Capture the cell that displays the provided text and extract its [X, Y] central coordinate. 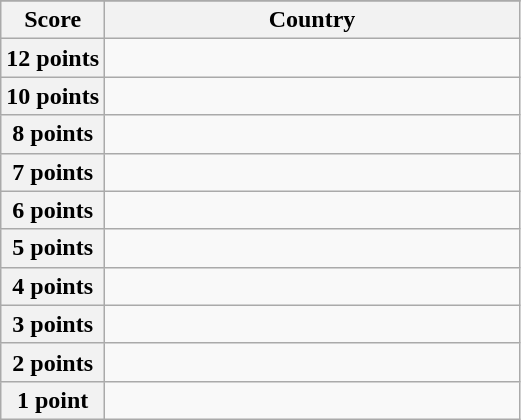
7 points [53, 172]
4 points [53, 286]
12 points [53, 58]
3 points [53, 324]
Country [312, 20]
2 points [53, 362]
1 point [53, 400]
6 points [53, 210]
Score [53, 20]
10 points [53, 96]
8 points [53, 134]
5 points [53, 248]
